Return the (X, Y) coordinate for the center point of the cell that contains the specified text.  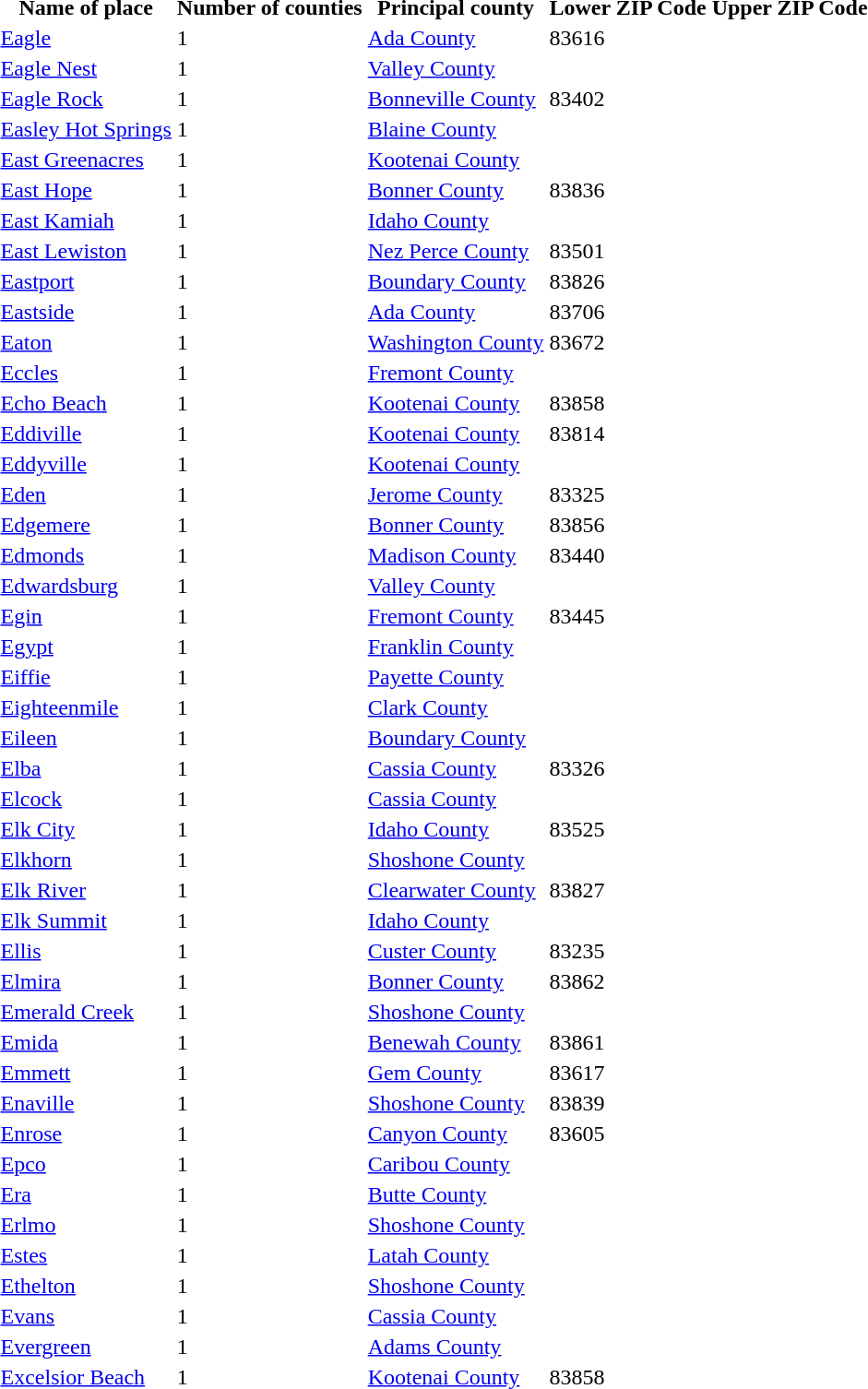
Bonneville County (456, 99)
83445 (627, 616)
83402 (627, 99)
83672 (627, 342)
Clearwater County (456, 890)
Gem County (456, 1073)
83706 (627, 312)
Jerome County (456, 494)
83862 (627, 981)
83326 (627, 768)
83814 (627, 433)
Caribou County (456, 1164)
83440 (627, 555)
Madison County (456, 555)
Payette County (456, 677)
Butte County (456, 1194)
83325 (627, 494)
Blaine County (456, 129)
83856 (627, 525)
83827 (627, 890)
Nez Perce County (456, 251)
Canyon County (456, 1134)
Benewah County (456, 1042)
83839 (627, 1103)
83858 (627, 403)
83861 (627, 1042)
83836 (627, 190)
Custer County (456, 951)
83826 (627, 281)
Washington County (456, 342)
Adams County (456, 1347)
Franklin County (456, 647)
Latah County (456, 1255)
83605 (627, 1134)
83235 (627, 951)
83617 (627, 1073)
83501 (627, 251)
83525 (627, 829)
Clark County (456, 707)
83616 (627, 38)
